Provide the [x, y] coordinate of the cell's center where the given text is located.  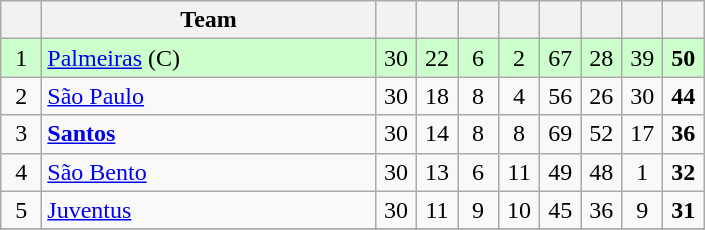
22 [436, 58]
São Bento [209, 172]
32 [684, 172]
26 [602, 96]
50 [684, 58]
10 [520, 210]
3 [22, 134]
Team [209, 20]
69 [560, 134]
67 [560, 58]
17 [642, 134]
Juventus [209, 210]
44 [684, 96]
45 [560, 210]
18 [436, 96]
13 [436, 172]
56 [560, 96]
Palmeiras (C) [209, 58]
39 [642, 58]
14 [436, 134]
52 [602, 134]
Santos [209, 134]
5 [22, 210]
31 [684, 210]
49 [560, 172]
48 [602, 172]
São Paulo [209, 96]
28 [602, 58]
